From the cell containing the given text, extract its center point as [x, y] coordinate. 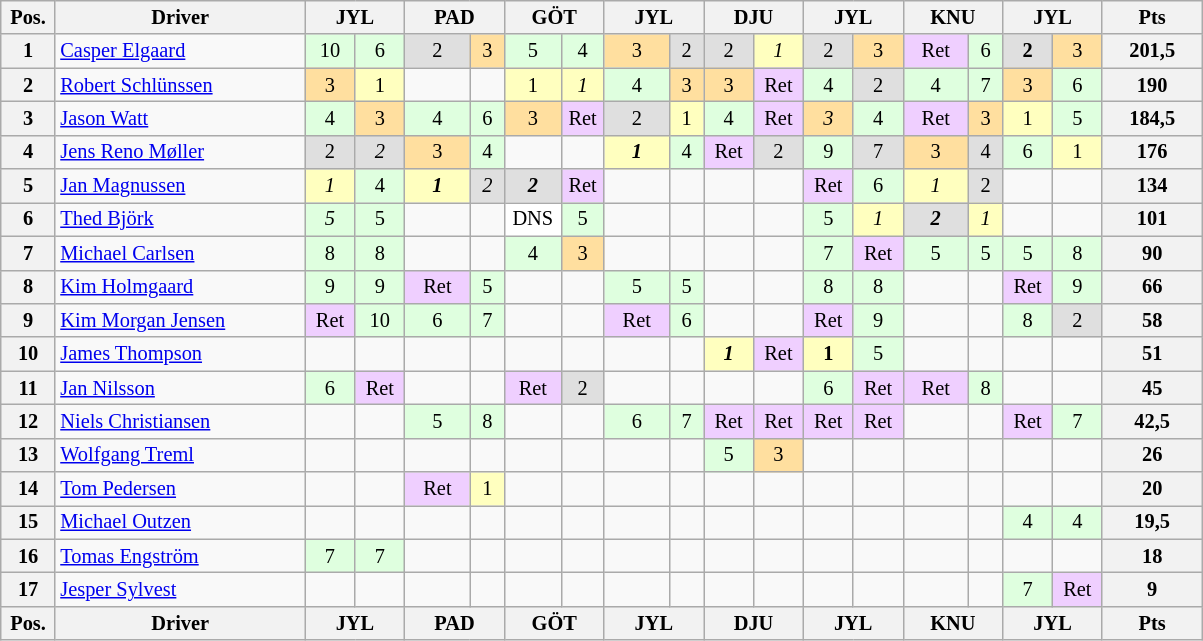
26 [1152, 455]
Jan Nilsson [180, 388]
James Thompson [180, 354]
Michael Outzen [180, 522]
16 [28, 556]
Casper Elgaard [180, 51]
11 [28, 388]
190 [1152, 85]
45 [1152, 388]
Kim Holmgaard [180, 287]
14 [28, 489]
58 [1152, 320]
Kim Morgan Jensen [180, 320]
Jason Watt [180, 118]
90 [1152, 253]
Tomas Engström [180, 556]
Jens Reno Møller [180, 152]
66 [1152, 287]
184,5 [1152, 118]
13 [28, 455]
Jan Magnussen [180, 186]
18 [1152, 556]
19,5 [1152, 522]
Jesper Sylvest [180, 589]
17 [28, 589]
Niels Christiansen [180, 421]
Tom Pedersen [180, 489]
134 [1152, 186]
101 [1152, 219]
Wolfgang Treml [180, 455]
201,5 [1152, 51]
42,5 [1152, 421]
51 [1152, 354]
Robert Schlünssen [180, 85]
Michael Carlsen [180, 253]
DNS [532, 219]
15 [28, 522]
20 [1152, 489]
Thed Björk [180, 219]
176 [1152, 152]
12 [28, 421]
